Pinpoint the cell where the given text exists, returning its (X, Y) midpoint coordinate. 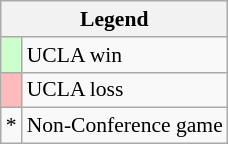
UCLA loss (125, 90)
* (12, 126)
Non-Conference game (125, 126)
Legend (114, 19)
UCLA win (125, 55)
